Determine the [X, Y] coordinate at the center of the cell enclosing the given text.  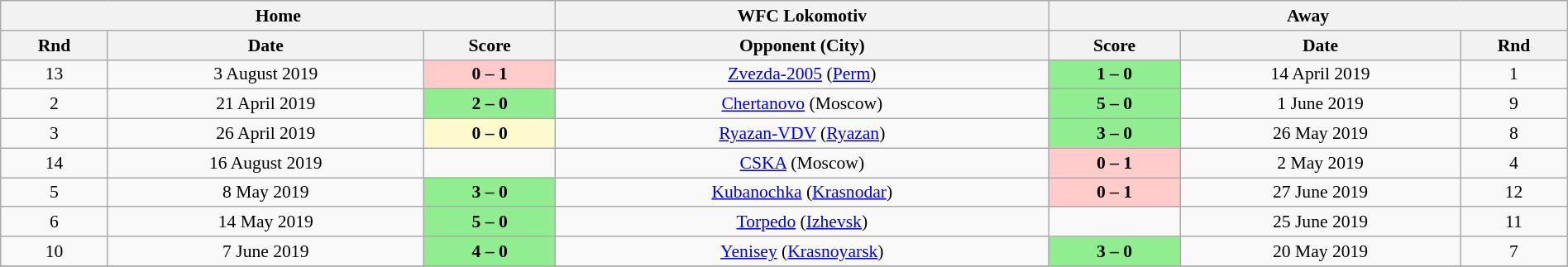
1 June 2019 [1320, 104]
14 May 2019 [265, 222]
11 [1513, 222]
1 – 0 [1115, 74]
Opponent (City) [802, 45]
4 – 0 [490, 251]
8 [1513, 134]
27 June 2019 [1320, 193]
WFC Lokomotiv [802, 16]
26 May 2019 [1320, 134]
9 [1513, 104]
Chertanovo (Moscow) [802, 104]
Yenisey (Krasnoyarsk) [802, 251]
12 [1513, 193]
3 [55, 134]
2 [55, 104]
CSKA (Moscow) [802, 163]
25 June 2019 [1320, 222]
5 [55, 193]
10 [55, 251]
20 May 2019 [1320, 251]
3 August 2019 [265, 74]
14 April 2019 [1320, 74]
7 June 2019 [265, 251]
16 August 2019 [265, 163]
Torpedo (Izhevsk) [802, 222]
2 – 0 [490, 104]
Ryazan-VDV (Ryazan) [802, 134]
8 May 2019 [265, 193]
1 [1513, 74]
7 [1513, 251]
Away [1308, 16]
2 May 2019 [1320, 163]
21 April 2019 [265, 104]
14 [55, 163]
26 April 2019 [265, 134]
0 – 0 [490, 134]
Home [278, 16]
Zvezda-2005 (Perm) [802, 74]
13 [55, 74]
4 [1513, 163]
6 [55, 222]
Kubanochka (Krasnodar) [802, 193]
